Locate the cell with the specified text and output its [X, Y] center coordinate. 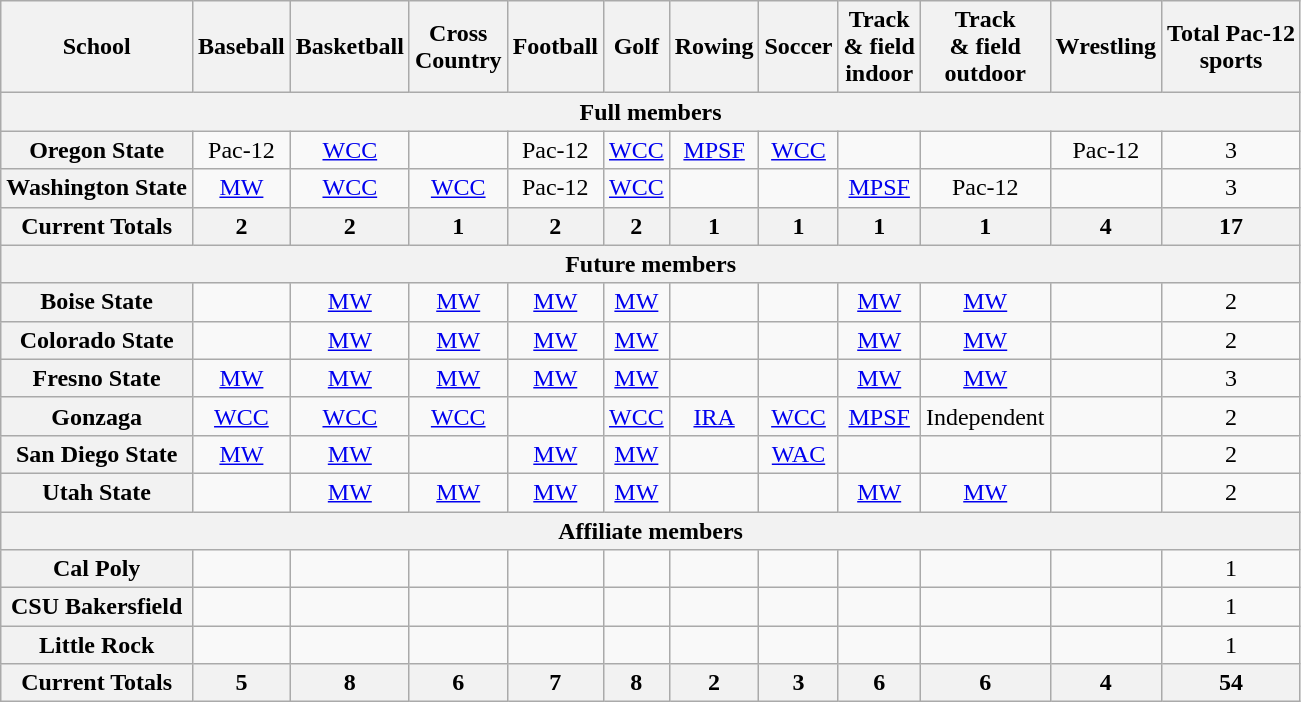
Baseball [242, 47]
WAC [798, 454]
Little Rock [97, 645]
Golf [636, 47]
Future members [651, 264]
Total Pac-12sports [1232, 47]
Wrestling [1106, 47]
School [97, 47]
Track& fieldindoor [879, 47]
54 [1232, 683]
Full members [651, 112]
Gonzaga [97, 416]
CrossCountry [458, 47]
Oregon State [97, 150]
Soccer [798, 47]
Rowing [714, 47]
San Diego State [97, 454]
17 [1232, 226]
CSU Bakersfield [97, 607]
5 [242, 683]
7 [555, 683]
IRA [714, 416]
Fresno State [97, 378]
Basketball [350, 47]
Washington State [97, 188]
Football [555, 47]
Track& fieldoutdoor [985, 47]
Boise State [97, 302]
Utah State [97, 492]
Independent [985, 416]
Affiliate members [651, 531]
Colorado State [97, 340]
Cal Poly [97, 569]
